Scan for the cell matching the given text and deliver its [x, y] coordinate at center. 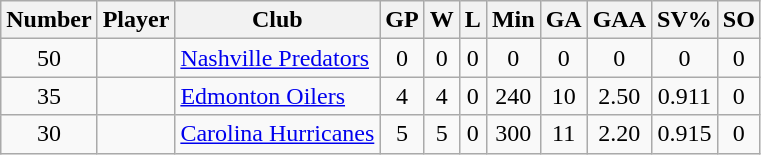
0.915 [685, 134]
L [472, 20]
SO [738, 20]
35 [49, 96]
Nashville Predators [278, 58]
240 [513, 96]
50 [49, 58]
30 [49, 134]
11 [564, 134]
2.20 [619, 134]
Edmonton Oilers [278, 96]
W [442, 20]
GAA [619, 20]
Player [136, 20]
Carolina Hurricanes [278, 134]
0.911 [685, 96]
GP [402, 20]
SV% [685, 20]
Number [49, 20]
GA [564, 20]
10 [564, 96]
300 [513, 134]
2.50 [619, 96]
Min [513, 20]
Club [278, 20]
